Pinpoint the cell where the given text exists, returning its (x, y) midpoint coordinate. 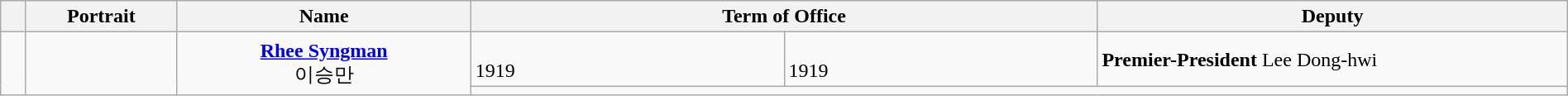
Rhee Syngman이승만 (324, 64)
Premier-President Lee Dong-hwi (1332, 60)
Deputy (1332, 17)
Name (324, 17)
Term of Office (784, 17)
Portrait (101, 17)
